Pinpoint the cell where the given text exists, returning its [x, y] midpoint coordinate. 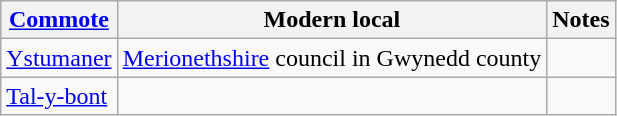
Commote [59, 20]
Tal-y-bont [59, 96]
Merionethshire council in Gwynedd county [332, 58]
Modern local [332, 20]
Ystumaner [59, 58]
Notes [581, 20]
